Extract the [X, Y] coordinate from the center of the cell holding the provided text.  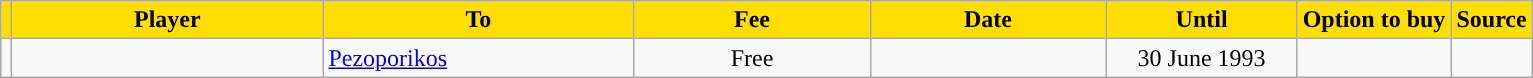
Pezoporikos [478, 58]
Fee [752, 20]
30 June 1993 [1202, 58]
Date [988, 20]
Source [1492, 20]
Until [1202, 20]
To [478, 20]
Player [168, 20]
Free [752, 58]
Option to buy [1374, 20]
